Search for the cell housing the specified text and yield its [x, y] center coordinate. 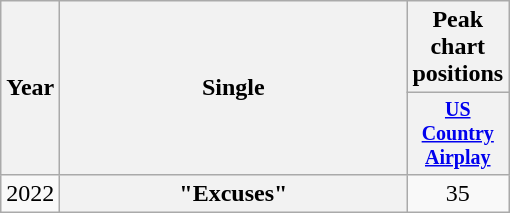
Single [234, 88]
35 [458, 193]
Year [30, 88]
Peak chartpositions [458, 47]
"Excuses" [234, 193]
US Country Airplay [458, 134]
2022 [30, 193]
